Scan for the cell matching the given text and deliver its [X, Y] coordinate at center. 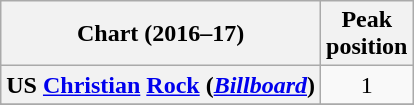
Peak position [367, 34]
1 [367, 85]
Chart (2016–17) [161, 34]
US Christian Rock (Billboard) [161, 85]
